Locate the cell with the specified text and output its (X, Y) center coordinate. 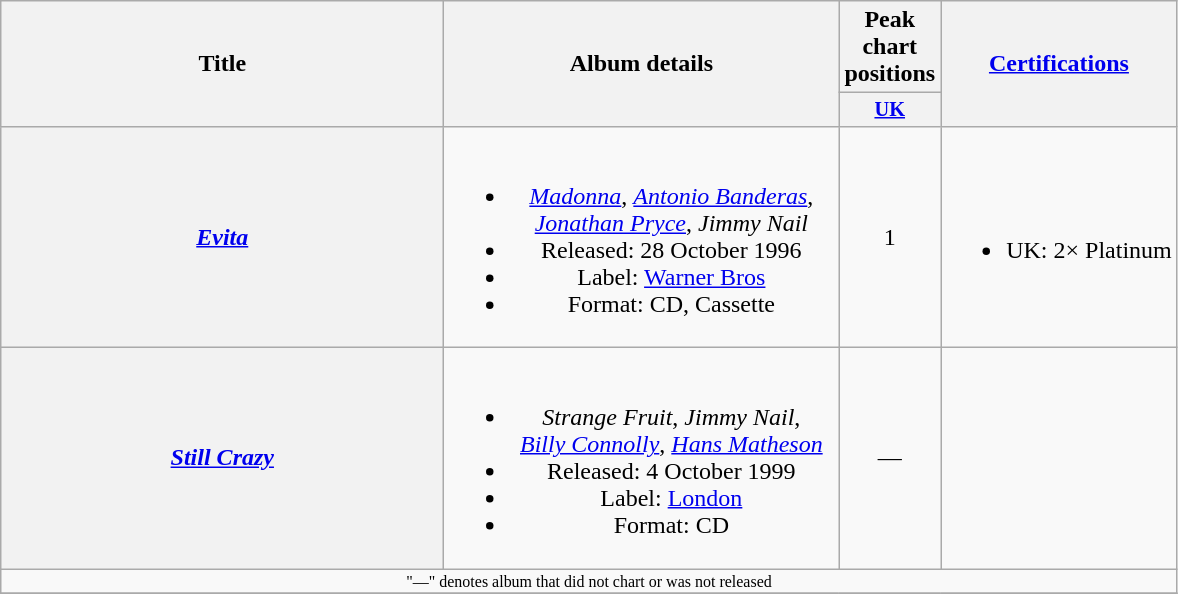
Peak chart positions (890, 47)
Madonna, Antonio Banderas, Jonathan Pryce, Jimmy NailReleased: 28 October 1996Label: Warner BrosFormat: CD, Cassette (642, 236)
— (890, 458)
"—" denotes album that did not chart or was not released (589, 581)
Strange Fruit, Jimmy Nail, Billy Connolly, Hans MathesonReleased: 4 October 1999Label: LondonFormat: CD (642, 458)
Still Crazy (222, 458)
Title (222, 64)
UK: 2× Platinum (1060, 236)
Evita (222, 236)
Album details (642, 64)
1 (890, 236)
UK (890, 110)
Certifications (1060, 64)
